Capture the cell that displays the provided text and extract its [x, y] central coordinate. 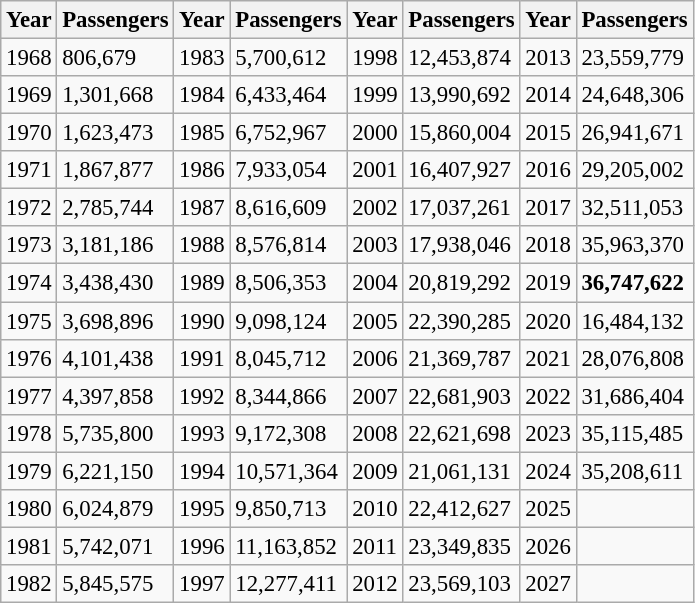
1,867,877 [116, 170]
15,860,004 [462, 133]
1997 [202, 584]
1991 [202, 358]
1977 [29, 396]
1986 [202, 170]
3,438,430 [116, 283]
1980 [29, 509]
12,277,411 [288, 584]
2013 [548, 58]
22,412,627 [462, 509]
8,506,353 [288, 283]
2025 [548, 509]
1992 [202, 396]
32,511,053 [634, 208]
2003 [375, 245]
5,735,800 [116, 433]
9,098,124 [288, 321]
8,344,866 [288, 396]
1,301,668 [116, 95]
31,686,404 [634, 396]
1984 [202, 95]
2,785,744 [116, 208]
1995 [202, 509]
21,369,787 [462, 358]
1999 [375, 95]
4,101,438 [116, 358]
1987 [202, 208]
1973 [29, 245]
23,569,103 [462, 584]
24,648,306 [634, 95]
1968 [29, 58]
21,061,131 [462, 471]
16,407,927 [462, 170]
5,700,612 [288, 58]
1972 [29, 208]
1998 [375, 58]
8,616,609 [288, 208]
3,181,186 [116, 245]
1990 [202, 321]
2001 [375, 170]
20,819,292 [462, 283]
2015 [548, 133]
5,845,575 [116, 584]
1996 [202, 546]
2019 [548, 283]
6,024,879 [116, 509]
1994 [202, 471]
35,963,370 [634, 245]
6,752,967 [288, 133]
2014 [548, 95]
2018 [548, 245]
9,850,713 [288, 509]
1975 [29, 321]
6,433,464 [288, 95]
26,941,671 [634, 133]
2004 [375, 283]
1983 [202, 58]
2009 [375, 471]
2023 [548, 433]
28,076,808 [634, 358]
2005 [375, 321]
1978 [29, 433]
1985 [202, 133]
2000 [375, 133]
2017 [548, 208]
6,221,150 [116, 471]
1989 [202, 283]
806,679 [116, 58]
7,933,054 [288, 170]
1971 [29, 170]
22,621,698 [462, 433]
12,453,874 [462, 58]
2007 [375, 396]
22,681,903 [462, 396]
2020 [548, 321]
8,045,712 [288, 358]
2027 [548, 584]
2016 [548, 170]
22,390,285 [462, 321]
35,208,611 [634, 471]
16,484,132 [634, 321]
1974 [29, 283]
8,576,814 [288, 245]
36,747,622 [634, 283]
1970 [29, 133]
2021 [548, 358]
2011 [375, 546]
1982 [29, 584]
29,205,002 [634, 170]
3,698,896 [116, 321]
11,163,852 [288, 546]
1,623,473 [116, 133]
2010 [375, 509]
2008 [375, 433]
1981 [29, 546]
4,397,858 [116, 396]
1993 [202, 433]
23,349,835 [462, 546]
1988 [202, 245]
13,990,692 [462, 95]
2002 [375, 208]
2022 [548, 396]
9,172,308 [288, 433]
17,938,046 [462, 245]
23,559,779 [634, 58]
1979 [29, 471]
2026 [548, 546]
17,037,261 [462, 208]
10,571,364 [288, 471]
35,115,485 [634, 433]
1969 [29, 95]
2012 [375, 584]
5,742,071 [116, 546]
2006 [375, 358]
2024 [548, 471]
1976 [29, 358]
